Identify which cell holds the provided text, then report its (x, y) central coordinate. 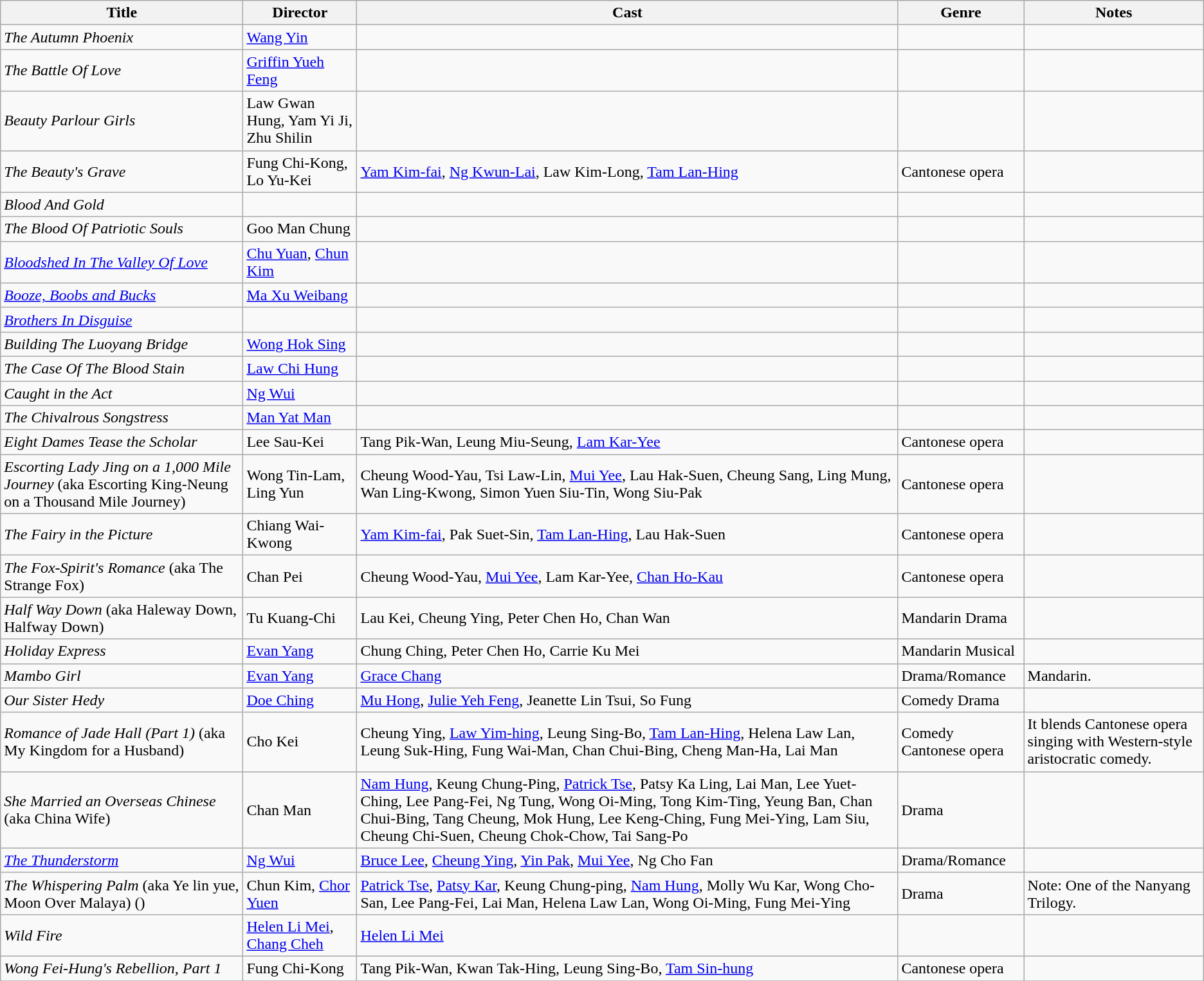
The Fox-Spirit's Romance (aka The Strange Fox) (122, 576)
Booze, Boobs and Bucks (122, 295)
Blood And Gold (122, 204)
Title (122, 13)
Eight Dames Tease the Scholar (122, 442)
Cast (628, 13)
Chiang Wai-Kwong (300, 535)
Chan Pei (300, 576)
Half Way Down (aka Haleway Down, Halfway Down) (122, 618)
Mambo Girl (122, 676)
Cheung Wood-Yau, Mui Yee, Lam Kar-Yee, Chan Ho-Kau (628, 576)
Fung Chi-Kong, Lo Yu-Kei (300, 171)
The Autumn Phoenix (122, 37)
Bloodshed In The Valley Of Love (122, 262)
Tang Pik-Wan, Leung Miu-Seung, Lam Kar-Yee (628, 442)
Mandarin Drama (961, 618)
Yam Kim-fai, Pak Suet-Sin, Tam Lan-Hing, Lau Hak-Suen (628, 535)
Caught in the Act (122, 393)
Wang Yin (300, 37)
The Chivalrous Songstress (122, 418)
Tang Pik-Wan, Kwan Tak-Hing, Leung Sing-Bo, Tam Sin-hung (628, 968)
Genre (961, 13)
She Married an Overseas Chinese (aka China Wife) (122, 810)
Fung Chi-Kong (300, 968)
Comedy Cantonese opera (961, 742)
The Blood Of Patriotic Souls (122, 229)
Yam Kim-fai, Ng Kwun-Lai, Law Kim-Long, Tam Lan-Hing (628, 171)
Helen Li Mei, Chang Cheh (300, 935)
Bruce Lee, Cheung Ying, Yin Pak, Mui Yee, Ng Cho Fan (628, 860)
Romance of Jade Hall (Part 1) (aka My Kingdom for a Husband) (122, 742)
Chun Kim, Chor Yuen (300, 894)
Mu Hong, Julie Yeh Feng, Jeanette Lin Tsui, So Fung (628, 700)
Chan Man (300, 810)
Note: One of the Nanyang Trilogy. (1114, 894)
It blends Cantonese opera singing with Western-style aristocratic comedy. (1114, 742)
Chu Yuan, Chun Kim (300, 262)
Goo Man Chung (300, 229)
The Thunderstorm (122, 860)
Cheung Wood-Yau, Tsi Law-Lin, Mui Yee, Lau Hak-Suen, Cheung Sang, Ling Mung, Wan Ling-Kwong, Simon Yuen Siu-Tin, Wong Siu-Pak (628, 484)
Wong Hok Sing (300, 344)
The Beauty's Grave (122, 171)
Escorting Lady Jing on a 1,000 Mile Journey (aka Escorting King-Neung on a Thousand Mile Journey) (122, 484)
Wong Fei-Hung's Rebellion, Part 1 (122, 968)
Cheung Ying, Law Yim-hing, Leung Sing-Bo, Tam Lan-Hing, Helena Law Lan, Leung Suk-Hing, Fung Wai-Man, Chan Chui-Bing, Cheng Man-Ha, Lai Man (628, 742)
Mandarin Musical (961, 651)
Director (300, 13)
Building The Luoyang Bridge (122, 344)
Cho Kei (300, 742)
Grace Chang (628, 676)
Law Gwan Hung, Yam Yi Ji, Zhu Shilin (300, 121)
The Battle Of Love (122, 71)
Holiday Express (122, 651)
Doe Ching (300, 700)
Tu Kuang-Chi (300, 618)
Our Sister Hedy (122, 700)
The Whispering Palm (aka Ye lin yue, Moon Over Malaya) () (122, 894)
Man Yat Man (300, 418)
Patrick Tse, Patsy Kar, Keung Chung-ping, Nam Hung, Molly Wu Kar, Wong Cho-San, Lee Pang-Fei, Lai Man, Helena Law Lan, Wong Oi-Ming, Fung Mei-Ying (628, 894)
Chung Ching, Peter Chen Ho, Carrie Ku Mei (628, 651)
Lee Sau-Kei (300, 442)
Law Chi Hung (300, 368)
The Fairy in the Picture (122, 535)
Notes (1114, 13)
Ma Xu Weibang (300, 295)
Mandarin. (1114, 676)
Wong Tin-Lam, Ling Yun (300, 484)
The Case Of The Blood Stain (122, 368)
Beauty Parlour Girls (122, 121)
Griffin Yueh Feng (300, 71)
Helen Li Mei (628, 935)
Lau Kei, Cheung Ying, Peter Chen Ho, Chan Wan (628, 618)
Wild Fire (122, 935)
Comedy Drama (961, 700)
Brothers In Disguise (122, 319)
